From the cell containing the given text, extract its center point as (x, y) coordinate. 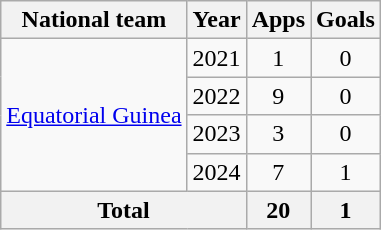
20 (278, 210)
7 (278, 172)
2022 (216, 96)
2021 (216, 58)
Year (216, 20)
3 (278, 134)
Equatorial Guinea (94, 115)
9 (278, 96)
National team (94, 20)
Goals (346, 20)
2023 (216, 134)
Apps (278, 20)
Total (124, 210)
2024 (216, 172)
